Capture the cell that displays the provided text and extract its (x, y) central coordinate. 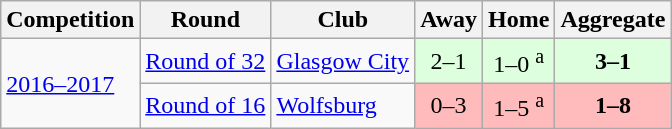
Round of 16 (206, 106)
Wolfsburg (343, 106)
Competition (70, 20)
2016–2017 (70, 84)
1–5 a (519, 106)
3–1 (613, 62)
Glasgow City (343, 62)
1–0 a (519, 62)
Round of 32 (206, 62)
0–3 (449, 106)
Home (519, 20)
2–1 (449, 62)
1–8 (613, 106)
Aggregate (613, 20)
Away (449, 20)
Round (206, 20)
Club (343, 20)
